Return the [X, Y] coordinate for the center point of the cell that contains the specified text.  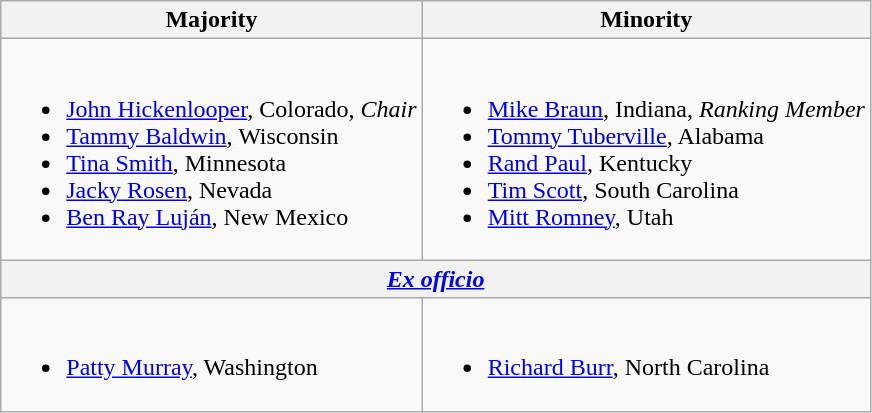
Patty Murray, Washington [212, 354]
Minority [646, 20]
Ex officio [436, 279]
Mike Braun, Indiana, Ranking MemberTommy Tuberville, AlabamaRand Paul, KentuckyTim Scott, South CarolinaMitt Romney, Utah [646, 150]
Majority [212, 20]
Richard Burr, North Carolina [646, 354]
John Hickenlooper, Colorado, ChairTammy Baldwin, WisconsinTina Smith, MinnesotaJacky Rosen, NevadaBen Ray Luján, New Mexico [212, 150]
